Locate the cell with the specified text and output its (X, Y) center coordinate. 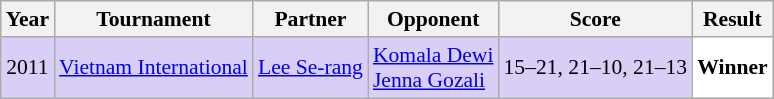
Lee Se-rang (310, 68)
Komala Dewi Jenna Gozali (434, 68)
Partner (310, 19)
Year (28, 19)
Tournament (154, 19)
15–21, 21–10, 21–13 (596, 68)
Opponent (434, 19)
2011 (28, 68)
Winner (732, 68)
Vietnam International (154, 68)
Result (732, 19)
Score (596, 19)
